Identify which cell holds the provided text, then report its [x, y] central coordinate. 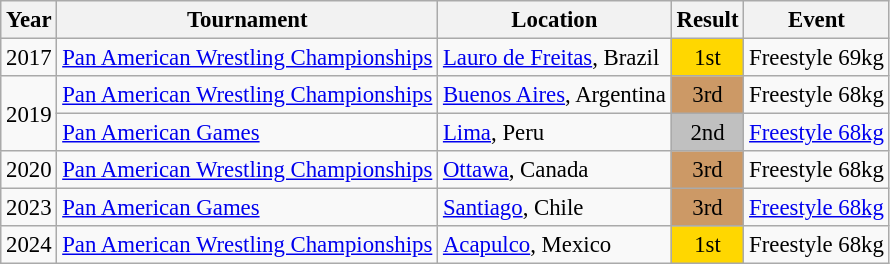
Santiago, Chile [555, 208]
Year [29, 20]
Acapulco, Mexico [555, 245]
Lima, Peru [555, 133]
2024 [29, 245]
Event [816, 20]
Result [708, 20]
2017 [29, 58]
Freestyle 69kg [816, 58]
Ottawa, Canada [555, 170]
2019 [29, 114]
2020 [29, 170]
2nd [708, 133]
2023 [29, 208]
Lauro de Freitas, Brazil [555, 58]
Buenos Aires, Argentina [555, 95]
Tournament [248, 20]
Location [555, 20]
